Search for the cell housing the specified text and yield its [x, y] center coordinate. 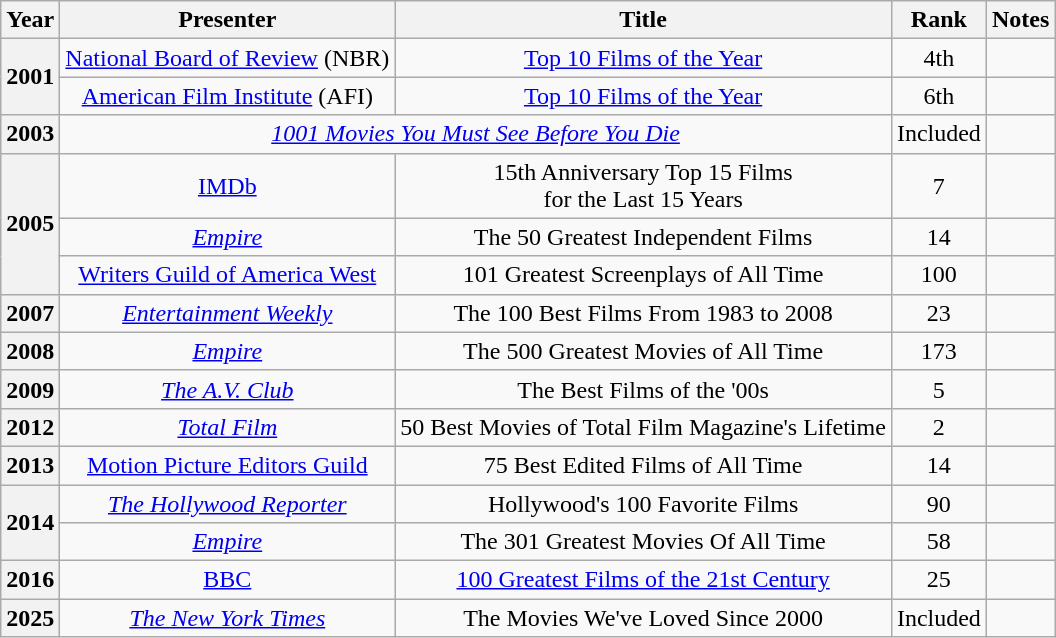
101 Greatest Screenplays of All Time [644, 275]
2009 [30, 389]
BBC [228, 580]
Total Film [228, 427]
25 [938, 580]
58 [938, 542]
75 Best Edited Films of All Time [644, 465]
2014 [30, 522]
The New York Times [228, 618]
2013 [30, 465]
The 500 Greatest Movies of All Time [644, 351]
The Hollywood Reporter [228, 503]
The A.V. Club [228, 389]
6th [938, 96]
Year [30, 20]
Entertainment Weekly [228, 313]
IMDb [228, 186]
2012 [30, 427]
The 301 Greatest Movies Of All Time [644, 542]
American Film Institute (AFI) [228, 96]
The 50 Greatest Independent Films [644, 237]
Presenter [228, 20]
2025 [30, 618]
2005 [30, 224]
100 [938, 275]
Title [644, 20]
173 [938, 351]
The Movies We've Loved Since 2000 [644, 618]
National Board of Review (NBR) [228, 58]
2007 [30, 313]
2016 [30, 580]
Motion Picture Editors Guild [228, 465]
4th [938, 58]
5 [938, 389]
100 Greatest Films of the 21st Century [644, 580]
The Best Films of the '00s [644, 389]
50 Best Movies of Total Film Magazine's Lifetime [644, 427]
1001 Movies You Must See Before You Die [476, 134]
The 100 Best Films From 1983 to 2008 [644, 313]
Notes [1020, 20]
2003 [30, 134]
2001 [30, 77]
7 [938, 186]
Writers Guild of America West [228, 275]
90 [938, 503]
Hollywood's 100 Favorite Films [644, 503]
Rank [938, 20]
23 [938, 313]
2008 [30, 351]
2 [938, 427]
15th Anniversary Top 15 Films for the Last 15 Years [644, 186]
